Output the (x, y) coordinate of the center of the cell containing the given text.  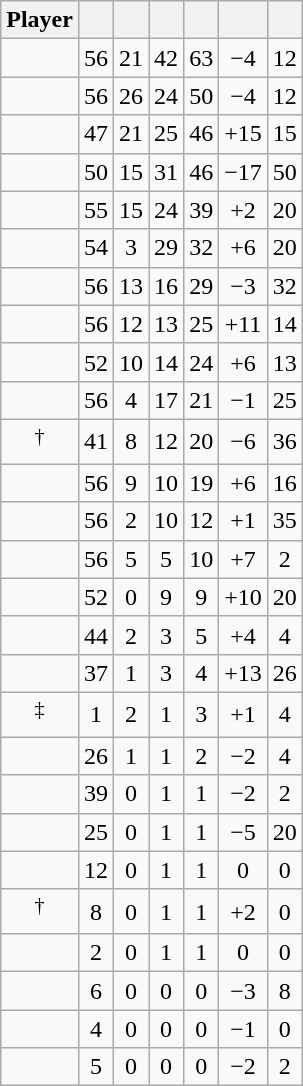
−17 (244, 172)
+13 (244, 673)
41 (96, 442)
+7 (244, 559)
−5 (244, 832)
6 (96, 991)
54 (96, 248)
19 (202, 483)
42 (166, 58)
55 (96, 210)
+4 (244, 635)
37 (96, 673)
+10 (244, 597)
47 (96, 134)
‡ (40, 714)
35 (284, 521)
63 (202, 58)
31 (166, 172)
36 (284, 442)
−6 (244, 442)
44 (96, 635)
+15 (244, 134)
17 (166, 400)
Player (40, 20)
+11 (244, 324)
